Search for the cell housing the specified text and yield its [X, Y] center coordinate. 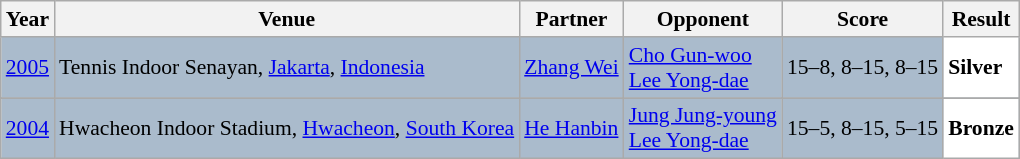
Cho Gun-woo Lee Yong-dae [703, 68]
15–8, 8–15, 8–15 [862, 68]
Tennis Indoor Senayan, Jakarta, Indonesia [286, 68]
Partner [572, 19]
Hwacheon Indoor Stadium, Hwacheon, South Korea [286, 128]
Zhang Wei [572, 68]
15–5, 8–15, 5–15 [862, 128]
Year [28, 19]
Venue [286, 19]
Opponent [703, 19]
He Hanbin [572, 128]
2005 [28, 68]
Silver [981, 68]
Bronze [981, 128]
Result [981, 19]
Jung Jung-young Lee Yong-dae [703, 128]
2004 [28, 128]
Score [862, 19]
